From the cell containing the given text, extract its center point as (X, Y) coordinate. 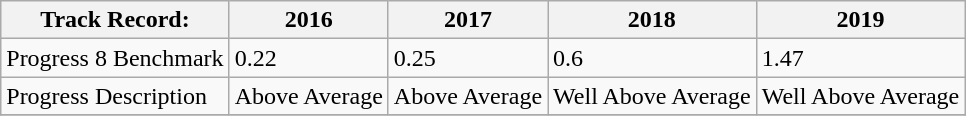
0.22 (308, 58)
Progress 8 Benchmark (115, 58)
0.25 (468, 58)
Progress Description (115, 96)
1.47 (860, 58)
0.6 (652, 58)
2016 (308, 20)
Track Record: (115, 20)
2018 (652, 20)
2017 (468, 20)
2019 (860, 20)
